For the text-containing cell, return its midpoint in [X, Y] coordinate format. 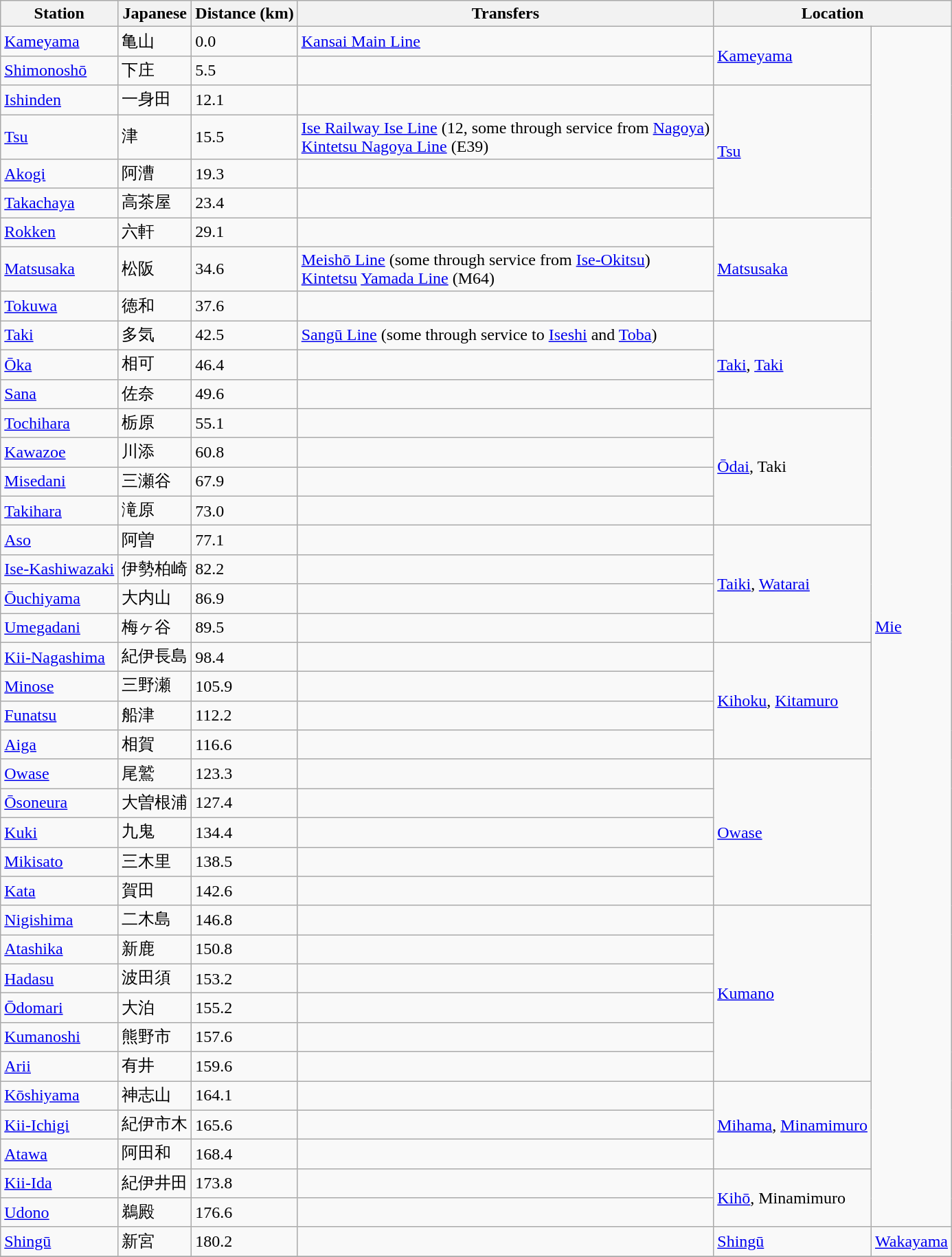
29.1 [245, 232]
Kuki [59, 833]
有井 [155, 1066]
Kii-Ichigi [59, 1125]
67.9 [245, 482]
賀田 [155, 892]
155.2 [245, 1008]
105.9 [245, 687]
神志山 [155, 1096]
Umegadani [59, 628]
86.9 [245, 599]
150.8 [245, 949]
89.5 [245, 628]
二木島 [155, 920]
Misedani [59, 482]
Kihoku, Kitamuro [793, 701]
Kata [59, 892]
23.4 [245, 203]
Ise Railway Ise Line (12, some through service from Nagoya) Kintetsu Nagoya Line (E39) [506, 136]
相可 [155, 364]
Taki, Taki [793, 365]
紀伊井田 [155, 1183]
164.1 [245, 1096]
0.0 [245, 41]
123.3 [245, 773]
157.6 [245, 1037]
Ōdomari [59, 1008]
19.3 [245, 174]
134.4 [245, 833]
Kihō, Minamimuro [793, 1198]
42.5 [245, 335]
Mihama, Minamimuro [793, 1125]
Minose [59, 687]
三瀬谷 [155, 482]
Akogi [59, 174]
三木里 [155, 861]
阿田和 [155, 1154]
Mikisato [59, 861]
Ōsoneura [59, 804]
Japanese [155, 14]
相賀 [155, 745]
梅ヶ谷 [155, 628]
Shimonoshō [59, 70]
112.2 [245, 716]
176.6 [245, 1213]
Kansai Main Line [506, 41]
Station [59, 14]
一身田 [155, 100]
37.6 [245, 306]
亀山 [155, 41]
佐奈 [155, 394]
82.2 [245, 569]
165.6 [245, 1125]
116.6 [245, 745]
Hadasu [59, 978]
Kawazoe [59, 452]
紀伊市木 [155, 1125]
12.1 [245, 100]
三野瀬 [155, 687]
146.8 [245, 920]
徳和 [155, 306]
大曽根浦 [155, 804]
Atashika [59, 949]
新宮 [155, 1242]
新鹿 [155, 949]
Tokuwa [59, 306]
高茶屋 [155, 203]
津 [155, 136]
Sangū Line (some through service to Iseshi and Toba) [506, 335]
Ōka [59, 364]
Distance (km) [245, 14]
下庄 [155, 70]
46.4 [245, 364]
波田須 [155, 978]
Kōshiyama [59, 1096]
142.6 [245, 892]
Funatsu [59, 716]
15.5 [245, 136]
多気 [155, 335]
127.4 [245, 804]
大泊 [155, 1008]
Kumanoshi [59, 1037]
153.2 [245, 978]
73.0 [245, 511]
六軒 [155, 232]
5.5 [245, 70]
138.5 [245, 861]
Kii-Ida [59, 1183]
77.1 [245, 540]
Ōuchiyama [59, 599]
Transfers [506, 14]
Mie [911, 627]
Ishinden [59, 100]
Ise-Kashiwazaki [59, 569]
Taiki, Watarai [793, 584]
55.1 [245, 423]
Meishō Line (some through service from Ise-Okitsu) Kintetsu Yamada Line (M64) [506, 269]
Takihara [59, 511]
阿漕 [155, 174]
Tochihara [59, 423]
Takachaya [59, 203]
九鬼 [155, 833]
60.8 [245, 452]
180.2 [245, 1242]
49.6 [245, 394]
尾鷲 [155, 773]
Arii [59, 1066]
Aso [59, 540]
阿曽 [155, 540]
Wakayama [911, 1242]
栃原 [155, 423]
34.6 [245, 269]
Udono [59, 1213]
Ōdai, Taki [793, 467]
滝原 [155, 511]
98.4 [245, 657]
168.4 [245, 1154]
伊勢柏崎 [155, 569]
船津 [155, 716]
Atawa [59, 1154]
173.8 [245, 1183]
川添 [155, 452]
159.6 [245, 1066]
Taki [59, 335]
Aiga [59, 745]
松阪 [155, 269]
紀伊長島 [155, 657]
大内山 [155, 599]
Kii-Nagashima [59, 657]
Rokken [59, 232]
Kumano [793, 993]
Location [832, 14]
Sana [59, 394]
鵜殿 [155, 1213]
熊野市 [155, 1037]
Nigishima [59, 920]
